Extract the (X, Y) coordinate from the center of the cell holding the provided text.  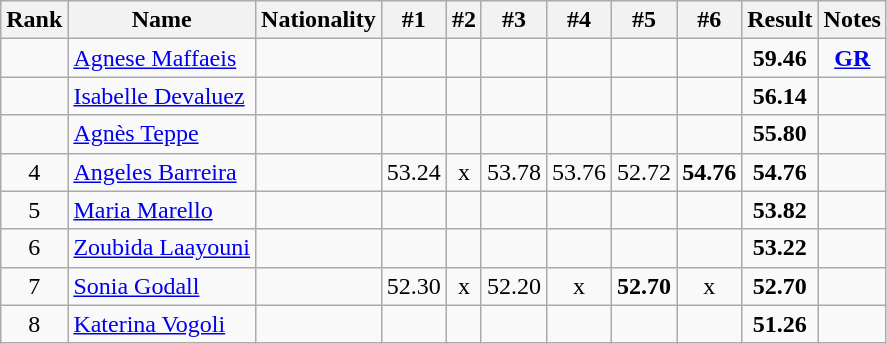
Maria Marello (162, 210)
GR (852, 58)
8 (34, 324)
53.76 (578, 172)
56.14 (780, 96)
53.22 (780, 248)
#5 (644, 20)
Katerina Vogoli (162, 324)
55.80 (780, 134)
#6 (710, 20)
4 (34, 172)
#4 (578, 20)
Agnès Teppe (162, 134)
Sonia Godall (162, 286)
59.46 (780, 58)
6 (34, 248)
5 (34, 210)
53.82 (780, 210)
Rank (34, 20)
Isabelle Devaluez (162, 96)
Angeles Barreira (162, 172)
#3 (514, 20)
52.30 (414, 286)
52.20 (514, 286)
53.78 (514, 172)
7 (34, 286)
Zoubida Laayouni (162, 248)
52.72 (644, 172)
#2 (464, 20)
Notes (852, 20)
Name (162, 20)
#1 (414, 20)
51.26 (780, 324)
Nationality (319, 20)
Result (780, 20)
Agnese Maffaeis (162, 58)
53.24 (414, 172)
